Return [X, Y] of the center of cell containing provided text 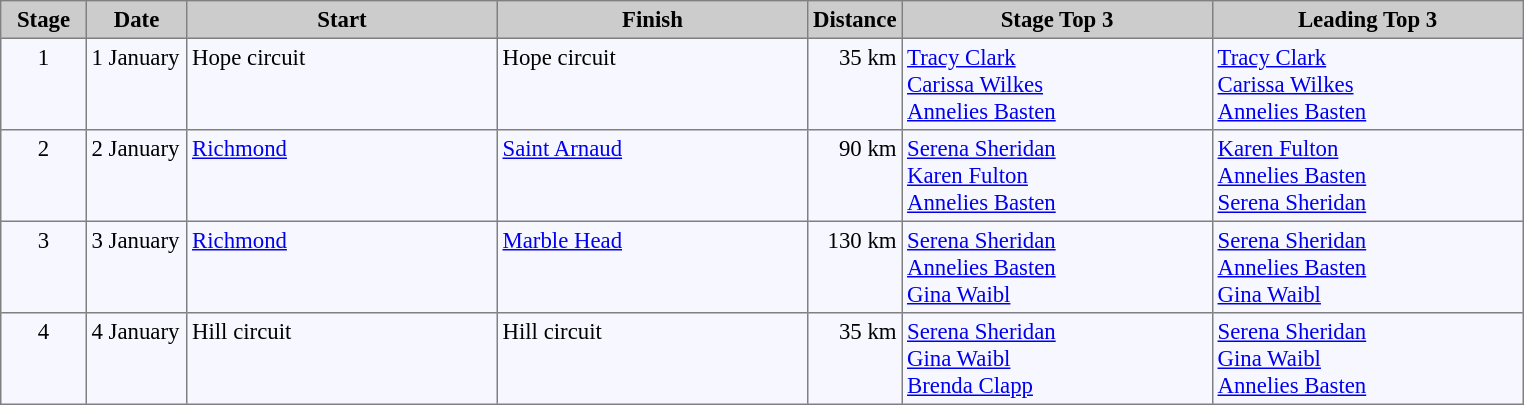
4 [44, 359]
3 January [136, 267]
Finish [652, 20]
90 km [855, 176]
4 January [136, 359]
Serena Sheridan Gina Waibl Brenda Clapp [1057, 359]
1 [44, 84]
Stage [44, 20]
1 January [136, 84]
Serena Sheridan Gina Waibl Annelies Basten [1367, 359]
Stage Top 3 [1057, 20]
2 [44, 176]
3 [44, 267]
Distance [855, 20]
2 January [136, 176]
130 km [855, 267]
Karen Fulton Annelies Basten Serena Sheridan [1367, 176]
Marble Head [652, 267]
Start [342, 20]
Saint Arnaud [652, 176]
Leading Top 3 [1367, 20]
Serena Sheridan Karen Fulton Annelies Basten [1057, 176]
Date [136, 20]
